Detect which cell encompasses the target text, then output its [X, Y] center coordinate. 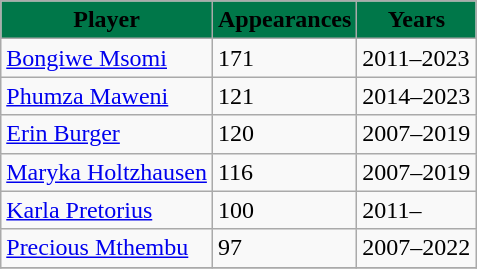
Erin Burger [107, 134]
Karla Pretorius [107, 210]
Bongiwe Msomi [107, 58]
2007–2022 [416, 248]
116 [284, 172]
Player [107, 20]
97 [284, 248]
Precious Mthembu [107, 248]
2014–2023 [416, 96]
Phumza Maweni [107, 96]
Appearances [284, 20]
100 [284, 210]
Years [416, 20]
121 [284, 96]
120 [284, 134]
Maryka Holtzhausen [107, 172]
171 [284, 58]
2011– [416, 210]
2011–2023 [416, 58]
